Scan for the cell matching the given text and deliver its (X, Y) coordinate at center. 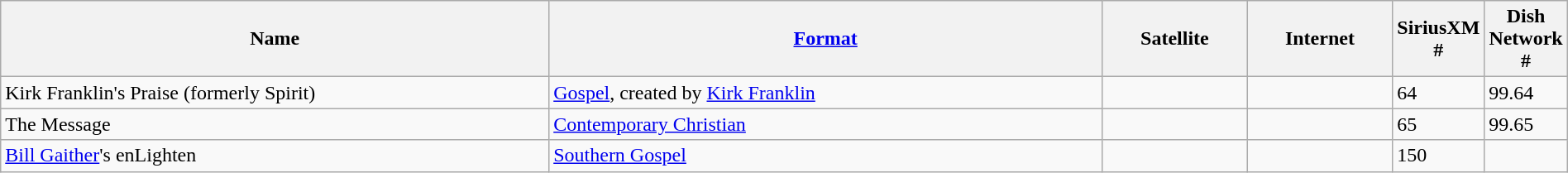
Satellite (1174, 39)
99.64 (1526, 93)
SiriusXM # (1439, 39)
Internet (1320, 39)
Gospel, created by Kirk Franklin (825, 93)
Contemporary Christian (825, 124)
Dish Network # (1526, 39)
The Message (275, 124)
65 (1439, 124)
Southern Gospel (825, 156)
150 (1439, 156)
Format (825, 39)
Name (275, 39)
99.65 (1526, 124)
64 (1439, 93)
Kirk Franklin's Praise (formerly Spirit) (275, 93)
Bill Gaither's enLighten (275, 156)
